Extract the [X, Y] coordinate from the center of the cell holding the provided text.  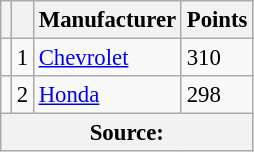
310 [216, 58]
Chevrolet [107, 58]
Source: [127, 133]
2 [22, 95]
298 [216, 95]
Manufacturer [107, 20]
Honda [107, 95]
Points [216, 20]
1 [22, 58]
